Extract the [x, y] coordinate from the center of the cell holding the provided text.  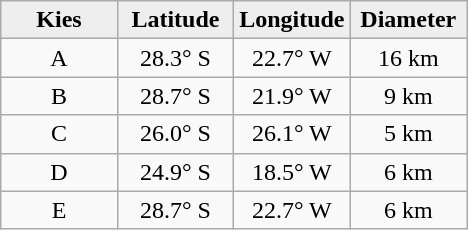
D [59, 172]
Longitude [292, 20]
28.3° S [175, 58]
9 km [408, 96]
Diameter [408, 20]
26.0° S [175, 134]
C [59, 134]
18.5° W [292, 172]
16 km [408, 58]
21.9° W [292, 96]
Kies [59, 20]
Latitude [175, 20]
E [59, 210]
A [59, 58]
B [59, 96]
26.1° W [292, 134]
5 km [408, 134]
24.9° S [175, 172]
